Extract the (x, y) coordinate from the center of the cell holding the provided text.  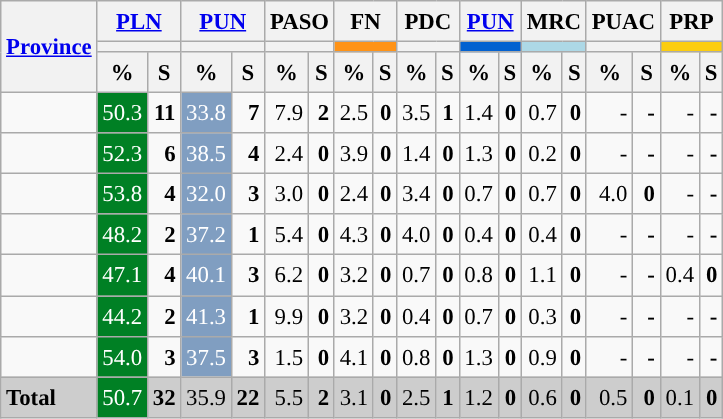
3.9 (354, 154)
37.5 (206, 356)
35.9 (206, 398)
0.3 (542, 316)
1.2 (478, 398)
50.3 (122, 114)
38.5 (206, 154)
0.6 (542, 398)
1.5 (287, 356)
32 (164, 398)
3.1 (354, 398)
0.9 (542, 356)
33.8 (206, 114)
3.4 (416, 194)
PUAC (623, 22)
PASO (300, 22)
6 (164, 154)
7 (248, 114)
4.1 (354, 356)
Province (49, 47)
41.3 (206, 316)
0.2 (542, 154)
5.5 (287, 398)
52.3 (122, 154)
PLN (139, 22)
11 (164, 114)
53.8 (122, 194)
47.1 (122, 276)
7.9 (287, 114)
44.2 (122, 316)
Total (49, 398)
37.2 (206, 234)
0.1 (680, 398)
40.1 (206, 276)
0.5 (609, 398)
3.0 (287, 194)
32.0 (206, 194)
54.0 (122, 356)
22 (248, 398)
FN (365, 22)
PDC (428, 22)
4.3 (354, 234)
50.7 (122, 398)
5.4 (287, 234)
PRP (691, 22)
48.2 (122, 234)
MRC (554, 22)
3.5 (416, 114)
1.1 (542, 276)
9.9 (287, 316)
6.2 (287, 276)
